Extract the (x, y) coordinate from the center of the cell holding the provided text.  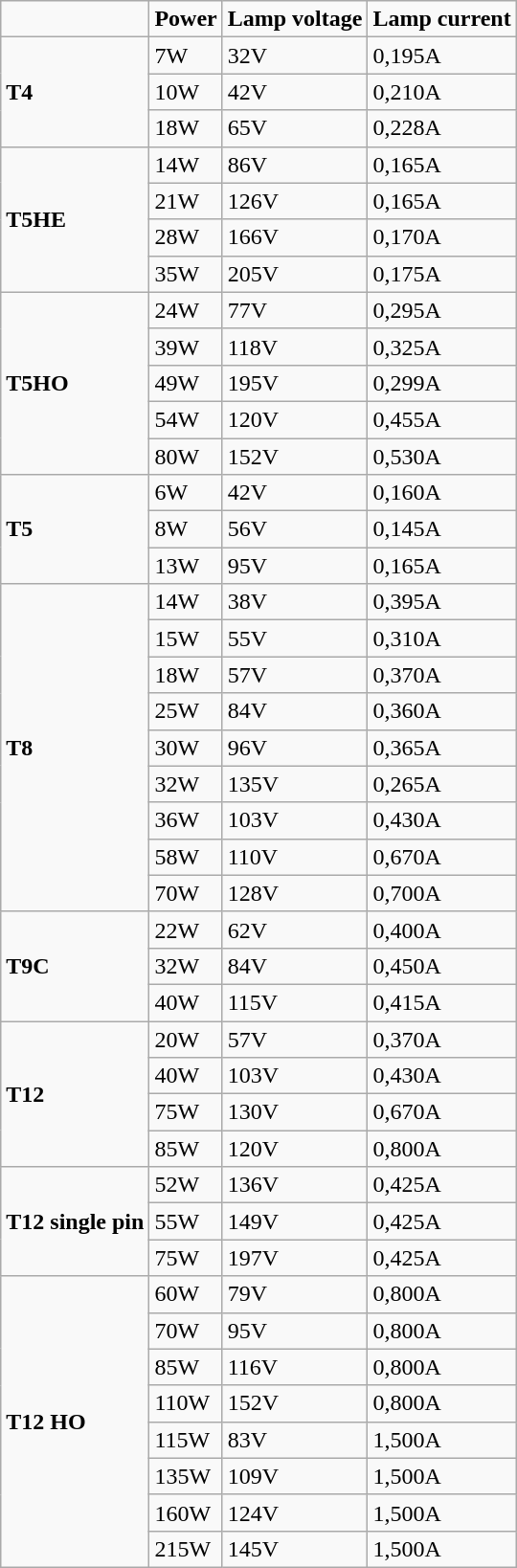
T5 (75, 529)
0,365A (442, 748)
T9C (75, 966)
38V (295, 602)
28W (186, 237)
0,175A (442, 274)
115W (186, 1440)
55W (186, 1221)
0,145A (442, 529)
0,265A (442, 784)
20W (186, 1039)
30W (186, 748)
52W (186, 1185)
Lamp voltage (295, 19)
0,195A (442, 56)
0,700A (442, 893)
215W (186, 1549)
0,295A (442, 310)
55V (295, 638)
T5HE (75, 219)
86V (295, 165)
13W (186, 566)
205V (295, 274)
135V (295, 784)
160W (186, 1512)
7W (186, 56)
T12 (75, 1093)
0,299A (442, 383)
15W (186, 638)
110W (186, 1403)
0,400A (442, 930)
62V (295, 930)
65V (295, 128)
0,415A (442, 1002)
24W (186, 310)
36W (186, 820)
T12 HO (75, 1422)
T5HO (75, 383)
109V (295, 1476)
135W (186, 1476)
145V (295, 1549)
136V (295, 1185)
0,310A (442, 638)
58W (186, 857)
T12 single pin (75, 1221)
Power (186, 19)
149V (295, 1221)
35W (186, 274)
0,395A (442, 602)
T4 (75, 92)
0,450A (442, 966)
0,170A (442, 237)
22W (186, 930)
0,210A (442, 92)
0,228A (442, 128)
6W (186, 493)
T8 (75, 749)
Lamp current (442, 19)
54W (186, 419)
96V (295, 748)
126V (295, 201)
0,160A (442, 493)
25W (186, 711)
130V (295, 1112)
83V (295, 1440)
0,455A (442, 419)
195V (295, 383)
79V (295, 1294)
60W (186, 1294)
56V (295, 529)
115V (295, 1002)
39W (186, 347)
0,325A (442, 347)
0,530A (442, 457)
21W (186, 201)
49W (186, 383)
10W (186, 92)
77V (295, 310)
110V (295, 857)
80W (186, 457)
32V (295, 56)
8W (186, 529)
116V (295, 1367)
118V (295, 347)
128V (295, 893)
166V (295, 237)
197V (295, 1258)
0,360A (442, 711)
124V (295, 1512)
